Return the (x, y) coordinate for the center point of the cell that contains the specified text.  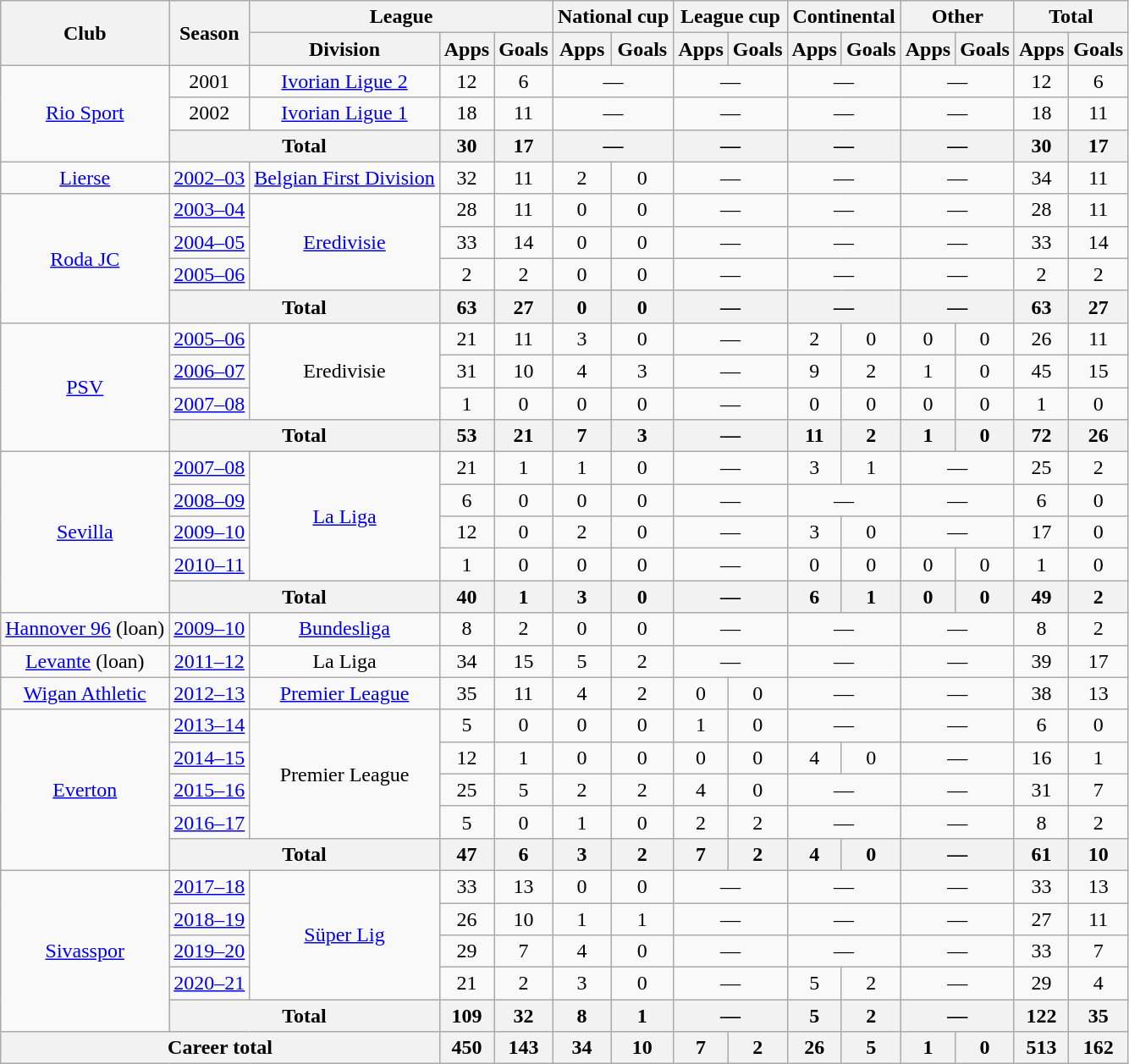
Lierse (85, 178)
2013–14 (210, 725)
2011–12 (210, 661)
Division (344, 49)
53 (466, 436)
League cup (730, 17)
61 (1041, 854)
2012–13 (210, 693)
Belgian First Division (344, 178)
143 (524, 1048)
2017–18 (210, 886)
38 (1041, 693)
45 (1041, 371)
122 (1041, 1016)
2016–17 (210, 822)
2006–07 (210, 371)
49 (1041, 597)
2010–11 (210, 565)
9 (814, 371)
39 (1041, 661)
513 (1041, 1048)
109 (466, 1016)
Career total (220, 1048)
2002 (210, 113)
League (401, 17)
2014–15 (210, 758)
Season (210, 33)
2015–16 (210, 790)
40 (466, 597)
Süper Lig (344, 934)
16 (1041, 758)
Everton (85, 790)
Club (85, 33)
162 (1099, 1048)
Ivorian Ligue 2 (344, 81)
Roda JC (85, 258)
72 (1041, 436)
2003–04 (210, 210)
Other (957, 17)
2004–05 (210, 242)
2020–21 (210, 984)
Hannover 96 (loan) (85, 629)
Bundesliga (344, 629)
Continental (844, 17)
2008–09 (210, 500)
National cup (613, 17)
450 (466, 1048)
Sevilla (85, 532)
Rio Sport (85, 113)
Sivasspor (85, 951)
Wigan Athletic (85, 693)
Levante (loan) (85, 661)
2018–19 (210, 918)
2019–20 (210, 951)
2001 (210, 81)
47 (466, 854)
Ivorian Ligue 1 (344, 113)
2002–03 (210, 178)
PSV (85, 387)
